Return the (X, Y) coordinate for the center point of the cell that contains the specified text.  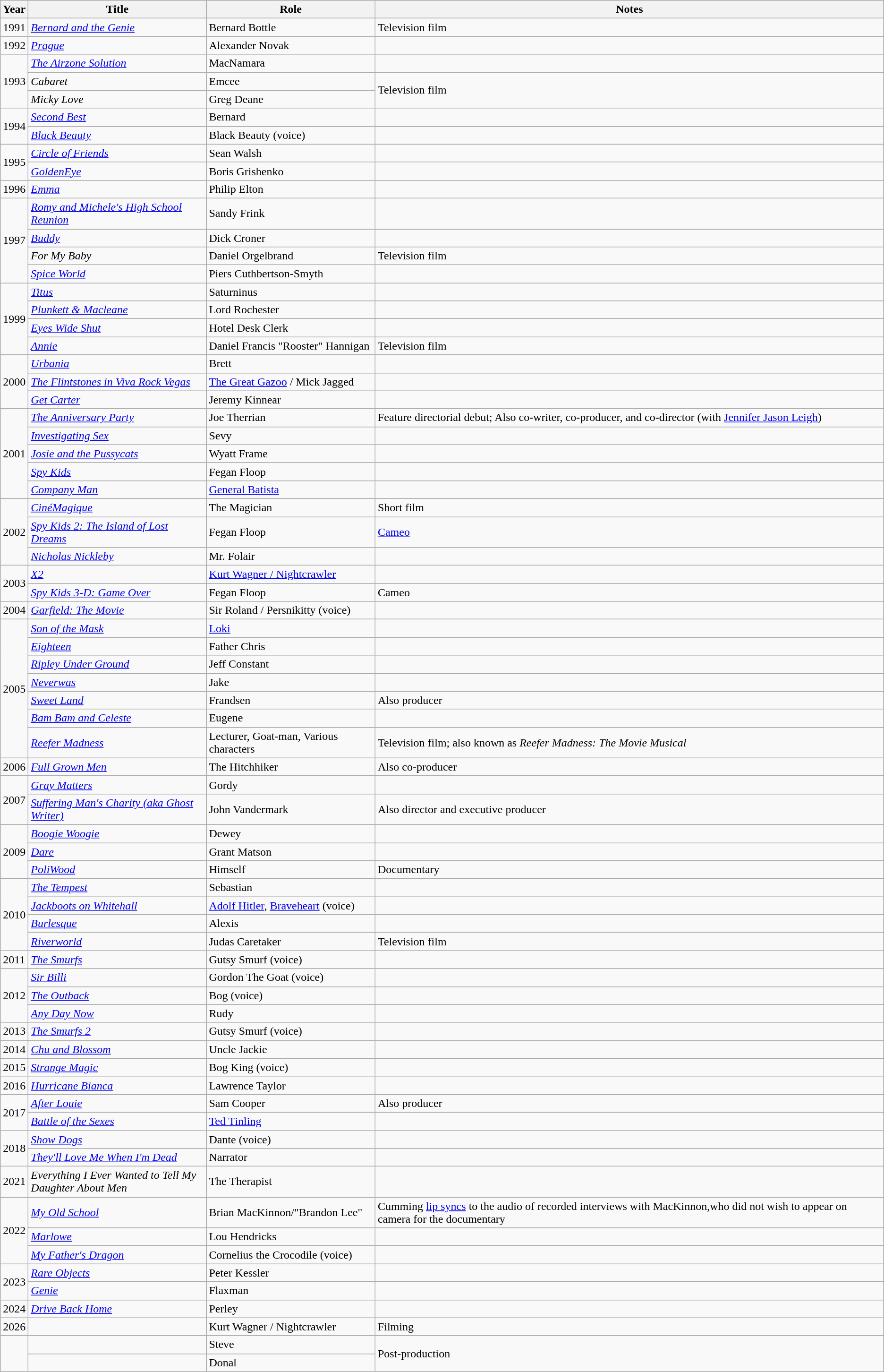
2023 (14, 1282)
Uncle Jackie (291, 1049)
2005 (14, 689)
Alexander Novak (291, 45)
They'll Love Me When I'm Dead (117, 1158)
Jeff Constant (291, 664)
Marlowe (117, 1237)
Year (14, 9)
Lecturer, Goat-man, Various characters (291, 743)
Sevy (291, 436)
2010 (14, 915)
Neverwas (117, 682)
Role (291, 9)
The Outback (117, 995)
Daniel Francis "Rooster" Hannigan (291, 346)
My Father's Dragon (117, 1255)
The Great Gazoo / Mick Jagged (291, 382)
Bernard (291, 117)
Short film (629, 507)
Jake (291, 682)
MacNamara (291, 63)
Piers Cuthbertson-Smyth (291, 274)
Jackboots on Whitehall (117, 906)
Post-production (629, 1354)
PoliWood (117, 870)
Bam Bam and Celeste (117, 718)
Ted Tinling (291, 1121)
Bog (voice) (291, 995)
2024 (14, 1309)
Plunkett & Macleane (117, 310)
2014 (14, 1049)
2006 (14, 767)
Nicholas Nickleby (117, 557)
2009 (14, 851)
Cumming lip syncs to the audio of recorded interviews with MacKinnon,who did not wish to appear on camera for the documentary (629, 1212)
Son of the Mask (117, 628)
Also co-producer (629, 767)
General Batista (291, 489)
The Smurfs (117, 960)
Micky Love (117, 99)
Urbania (117, 364)
2001 (14, 454)
Boris Grishenko (291, 171)
GoldenEye (117, 171)
Mr. Folair (291, 557)
Everything I Ever Wanted to Tell My Daughter About Men (117, 1182)
Sebastian (291, 888)
1992 (14, 45)
Television film; also known as Reefer Madness: The Movie Musical (629, 743)
CinéMagique (117, 507)
After Louie (117, 1103)
Dick Croner (291, 238)
Daniel Orgelbrand (291, 256)
The Hitchhiker (291, 767)
Bog King (voice) (291, 1067)
Spy Kids (117, 472)
Brett (291, 364)
The Therapist (291, 1182)
Sir Roland / Persnikitty (voice) (291, 610)
Genie (117, 1291)
Strange Magic (117, 1067)
2018 (14, 1148)
Brian MacKinnon/"Brandon Lee" (291, 1212)
Feature directorial debut; Also co-writer, co-producer, and co-director (with Jennifer Jason Leigh) (629, 418)
Documentary (629, 870)
Any Day Now (117, 1013)
Wyatt Frame (291, 454)
1991 (14, 27)
Investigating Sex (117, 436)
Reefer Madness (117, 743)
The Smurfs 2 (117, 1031)
Father Chris (291, 646)
Battle of the Sexes (117, 1121)
Jeremy Kinnear (291, 400)
Sam Cooper (291, 1103)
Steve (291, 1345)
Boogie Woogie (117, 833)
Sweet Land (117, 700)
Company Man (117, 489)
Black Beauty (voice) (291, 135)
John Vandermark (291, 809)
2021 (14, 1182)
The Flintstones in Viva Rock Vegas (117, 382)
Hurricane Bianca (117, 1085)
Adolf Hitler, Braveheart (voice) (291, 906)
My Old School (117, 1212)
Full Grown Men (117, 767)
Circle of Friends (117, 153)
Donal (291, 1363)
Titus (117, 292)
Get Carter (117, 400)
For My Baby (117, 256)
Lou Hendricks (291, 1237)
1997 (14, 240)
2000 (14, 382)
2004 (14, 610)
Dewey (291, 833)
Rudy (291, 1013)
Bernard Bottle (291, 27)
2011 (14, 960)
Gray Matters (117, 785)
Narrator (291, 1158)
Cabaret (117, 81)
1995 (14, 162)
Spy Kids 3-D: Game Over (117, 592)
Suffering Man's Charity (aka Ghost Writer) (117, 809)
2016 (14, 1085)
Perley (291, 1309)
Flaxman (291, 1291)
Rare Objects (117, 1273)
Gordon The Goat (voice) (291, 978)
X2 (117, 575)
Garfield: The Movie (117, 610)
Spy Kids 2: The Island of Lost Dreams (117, 532)
The Anniversary Party (117, 418)
Filming (629, 1327)
Sir Billi (117, 978)
Annie (117, 346)
Hotel Desk Clerk (291, 328)
The Tempest (117, 888)
Emma (117, 189)
2026 (14, 1327)
Cornelius the Crocodile (voice) (291, 1255)
Buddy (117, 238)
Bernard and the Genie (117, 27)
Notes (629, 9)
Alexis (291, 924)
Also director and executive producer (629, 809)
Sean Walsh (291, 153)
Himself (291, 870)
Prague (117, 45)
1996 (14, 189)
Saturninus (291, 292)
1994 (14, 126)
Romy and Michele's High School Reunion (117, 214)
Philip Elton (291, 189)
2017 (14, 1112)
2003 (14, 583)
Lawrence Taylor (291, 1085)
Title (117, 9)
2013 (14, 1031)
Show Dogs (117, 1139)
Eighteen (117, 646)
Dante (voice) (291, 1139)
Judas Caretaker (291, 942)
Burlesque (117, 924)
Eugene (291, 718)
2012 (14, 995)
Chu and Blossom (117, 1049)
Josie and the Pussycats (117, 454)
1993 (14, 81)
Spice World (117, 274)
2007 (14, 800)
Drive Back Home (117, 1309)
Gordy (291, 785)
1999 (14, 319)
Emcee (291, 81)
2002 (14, 532)
Grant Matson (291, 852)
2015 (14, 1067)
Loki (291, 628)
The Airzone Solution (117, 63)
Sandy Frink (291, 214)
Dare (117, 852)
The Magician (291, 507)
Riverworld (117, 942)
Second Best (117, 117)
Greg Deane (291, 99)
Black Beauty (117, 135)
Joe Therrian (291, 418)
Frandsen (291, 700)
Eyes Wide Shut (117, 328)
Peter Kessler (291, 1273)
2022 (14, 1230)
Ripley Under Ground (117, 664)
Lord Rochester (291, 310)
